Capture the cell that displays the provided text and extract its [x, y] central coordinate. 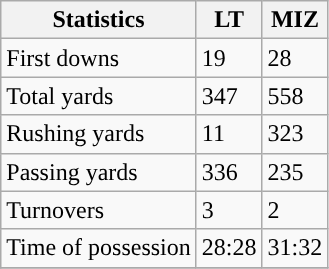
First downs [99, 58]
28:28 [229, 248]
3 [229, 210]
19 [229, 58]
MIZ [295, 20]
Total yards [99, 96]
11 [229, 134]
31:32 [295, 248]
LT [229, 20]
Rushing yards [99, 134]
Statistics [99, 20]
2 [295, 210]
347 [229, 96]
235 [295, 172]
558 [295, 96]
Time of possession [99, 248]
28 [295, 58]
Turnovers [99, 210]
323 [295, 134]
336 [229, 172]
Passing yards [99, 172]
